Extract the (X, Y) coordinate from the center of the cell holding the provided text.  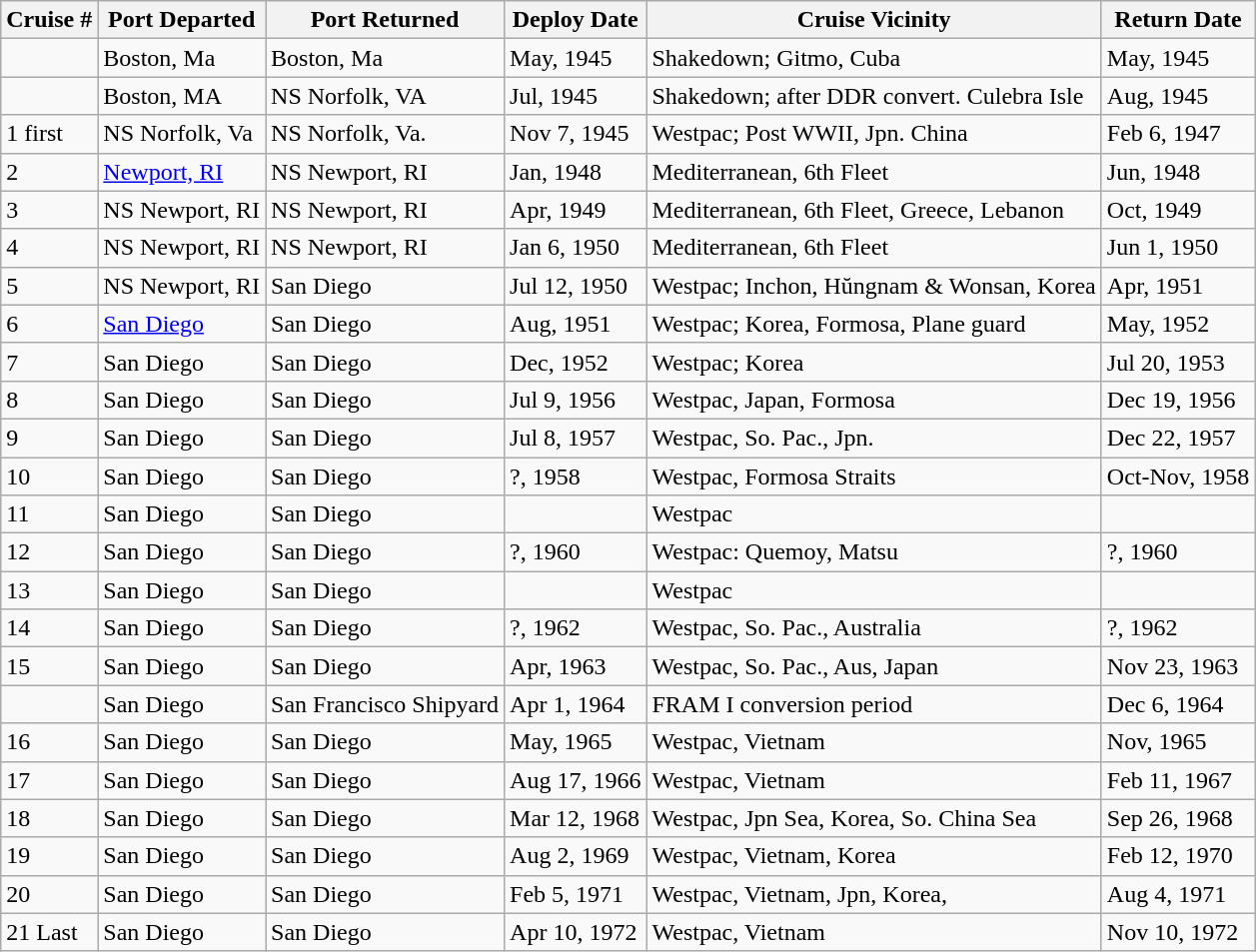
Nov 7, 1945 (576, 134)
Mar 12, 1968 (576, 818)
6 (50, 324)
May, 1952 (1177, 324)
5 (50, 286)
Westpac, So. Pac., Jpn. (873, 438)
Cruise Vicinity (873, 20)
Aug, 1951 (576, 324)
Feb 12, 1970 (1177, 856)
Boston, MA (182, 96)
Newport, RI (182, 172)
Westpac; Inchon, Hŭngnam & Wonsan, Korea (873, 286)
NS Norfolk, Va (182, 134)
Feb 5, 1971 (576, 894)
17 (50, 780)
Jan 6, 1950 (576, 248)
Jul 20, 1953 (1177, 362)
16 (50, 742)
Jun, 1948 (1177, 172)
May, 1965 (576, 742)
13 (50, 590)
20 (50, 894)
Sep 26, 1968 (1177, 818)
18 (50, 818)
2 (50, 172)
15 (50, 666)
Westpac, Japan, Formosa (873, 400)
Westpac, So. Pac., Australia (873, 628)
Westpac; Korea (873, 362)
Jun 1, 1950 (1177, 248)
Oct-Nov, 1958 (1177, 476)
Apr 1, 1964 (576, 704)
Mediterranean, 6th Fleet, Greece, Lebanon (873, 210)
11 (50, 514)
14 (50, 628)
Apr, 1949 (576, 210)
Nov 23, 1963 (1177, 666)
Deploy Date (576, 20)
21 Last (50, 932)
Westpac; Korea, Formosa, Plane guard (873, 324)
?, 1958 (576, 476)
Jul 12, 1950 (576, 286)
Westpac, Formosa Straits (873, 476)
Shakedown; Gitmo, Cuba (873, 58)
Jul, 1945 (576, 96)
FRAM I conversion period (873, 704)
Jul 8, 1957 (576, 438)
Westpac, Vietnam, Korea (873, 856)
Westpac, Jpn Sea, Korea, So. China Sea (873, 818)
19 (50, 856)
Aug 4, 1971 (1177, 894)
Dec 6, 1964 (1177, 704)
10 (50, 476)
Dec, 1952 (576, 362)
Dec 19, 1956 (1177, 400)
Oct, 1949 (1177, 210)
Aug, 1945 (1177, 96)
12 (50, 552)
Cruise # (50, 20)
Westpac, So. Pac., Aus, Japan (873, 666)
Port Departed (182, 20)
Feb 11, 1967 (1177, 780)
Westpac: Quemoy, Matsu (873, 552)
NS Norfolk, Va. (386, 134)
3 (50, 210)
Aug 17, 1966 (576, 780)
Port Returned (386, 20)
Dec 22, 1957 (1177, 438)
Aug 2, 1969 (576, 856)
9 (50, 438)
1 first (50, 134)
Westpac; Post WWII, Jpn. China (873, 134)
Feb 6, 1947 (1177, 134)
7 (50, 362)
Return Date (1177, 20)
Apr 10, 1972 (576, 932)
Apr, 1963 (576, 666)
Jan, 1948 (576, 172)
8 (50, 400)
NS Norfolk, VA (386, 96)
4 (50, 248)
Jul 9, 1956 (576, 400)
San Francisco Shipyard (386, 704)
Shakedown; after DDR convert. Culebra Isle (873, 96)
Nov, 1965 (1177, 742)
Westpac, Vietnam, Jpn, Korea, (873, 894)
Nov 10, 1972 (1177, 932)
Apr, 1951 (1177, 286)
